Identify which cell holds the provided text, then report its [X, Y] central coordinate. 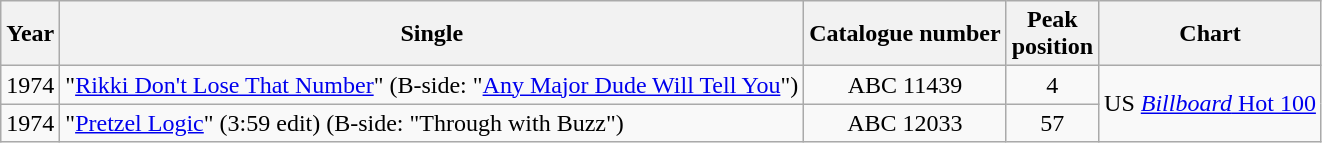
ABC 11439 [905, 85]
Year [30, 34]
Catalogue number [905, 34]
ABC 12033 [905, 123]
"Pretzel Logic" (3:59 edit) (B-side: "Through with Buzz") [432, 123]
Single [432, 34]
Chart [1210, 34]
Peakposition [1052, 34]
"Rikki Don't Lose That Number" (B-side: "Any Major Dude Will Tell You") [432, 85]
4 [1052, 85]
US Billboard Hot 100 [1210, 104]
57 [1052, 123]
